Identify which cell holds the provided text, then report its (x, y) central coordinate. 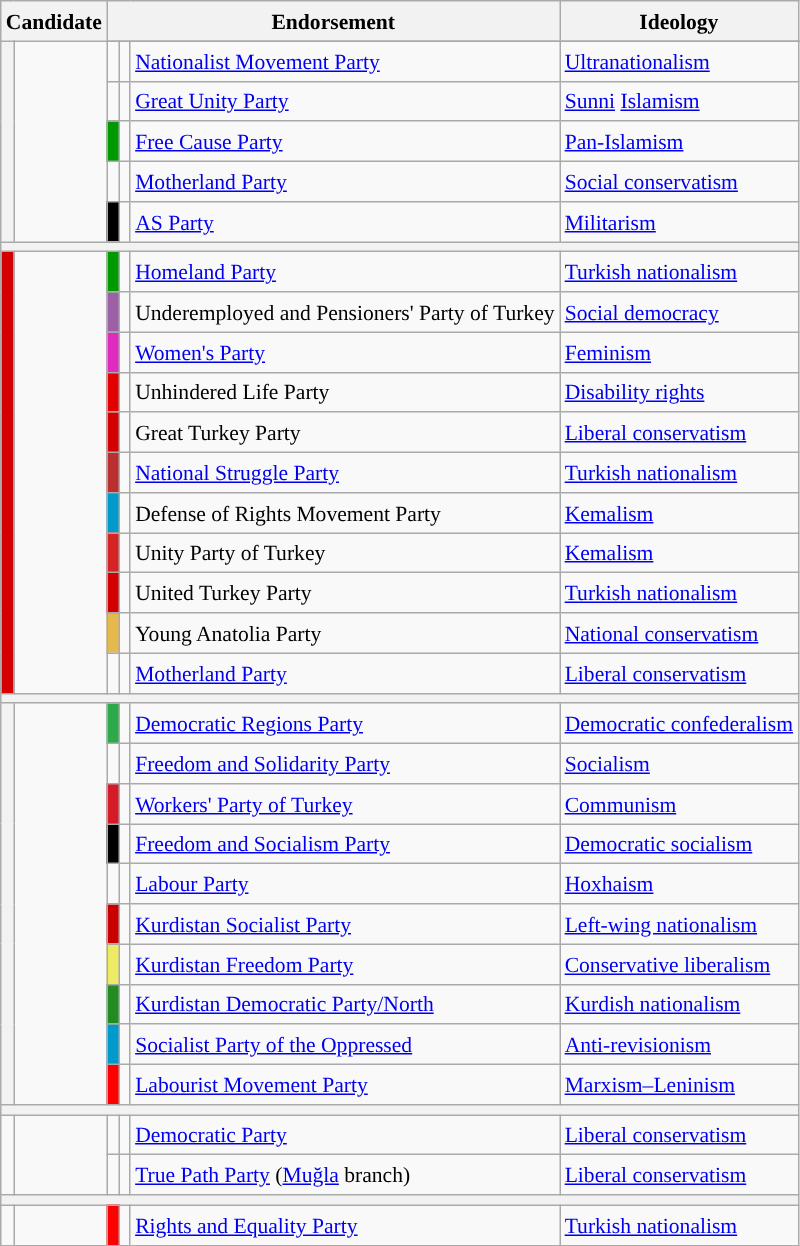
Hoxhaism (679, 884)
Great Unity Party (344, 101)
Communism (679, 804)
Kurdistan Freedom Party (344, 964)
Unhindered Life Party (344, 392)
Women's Party (344, 352)
Young Anatolia Party (344, 633)
Homeland Party (344, 272)
Defense of Rights Movement Party (344, 513)
National Struggle Party (344, 473)
Disability rights (679, 392)
Labourist Movement Party (344, 1085)
Kurdish nationalism (679, 1004)
Sunni Islamism (679, 101)
Left-wing nationalism (679, 924)
Democratic socialism (679, 844)
Workers' Party of Turkey (344, 804)
Free Cause Party (344, 142)
National conservatism (679, 633)
AS Party (344, 222)
Conservative liberalism (679, 964)
Underemployed and Pensioners' Party of Turkey (344, 312)
Kurdistan Socialist Party (344, 924)
Marxism–Leninism (679, 1085)
True Path Party (Muğla branch) (344, 1175)
Unity Party of Turkey (344, 553)
Socialism (679, 764)
Socialist Party of the Oppressed (344, 1045)
Great Turkey Party (344, 433)
Nationalist Movement Party (344, 61)
Social democracy (679, 312)
Feminism (679, 352)
Freedom and Solidarity Party (344, 764)
Endorsement (334, 21)
Militarism (679, 222)
Freedom and Socialism Party (344, 844)
Social conservatism (679, 182)
Kurdistan Democratic Party/North (344, 1004)
Democratic confederalism (679, 724)
Democratic Party (344, 1135)
United Turkey Party (344, 593)
Candidate (54, 21)
Pan-Islamism (679, 142)
Democratic Regions Party (344, 724)
Labour Party (344, 884)
Rights and Equality Party (344, 1225)
Ideology (679, 21)
Ultranationalism (679, 61)
Anti-revisionism (679, 1045)
